Identify which cell holds the provided text, then report its (X, Y) central coordinate. 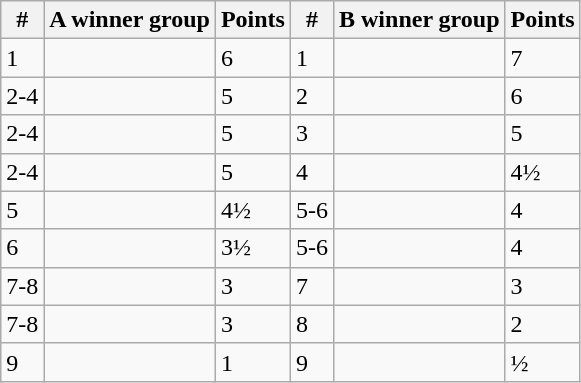
½ (542, 362)
8 (312, 324)
A winner group (130, 20)
3½ (252, 248)
B winner group (419, 20)
